Provide the (x, y) coordinate of the cell's center where the given text is located.  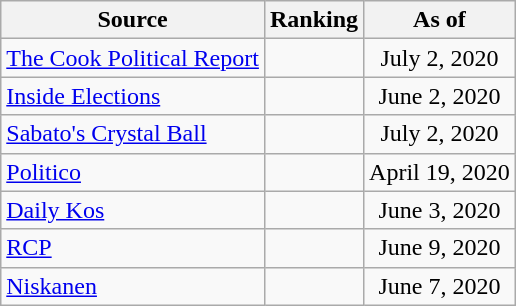
June 2, 2020 (440, 96)
Politico (133, 172)
The Cook Political Report (133, 58)
June 3, 2020 (440, 210)
Niskanen (133, 286)
June 7, 2020 (440, 286)
As of (440, 20)
Daily Kos (133, 210)
Ranking (314, 20)
June 9, 2020 (440, 248)
RCP (133, 248)
Inside Elections (133, 96)
April 19, 2020 (440, 172)
Sabato's Crystal Ball (133, 134)
Source (133, 20)
